Capture the cell that displays the provided text and extract its (X, Y) central coordinate. 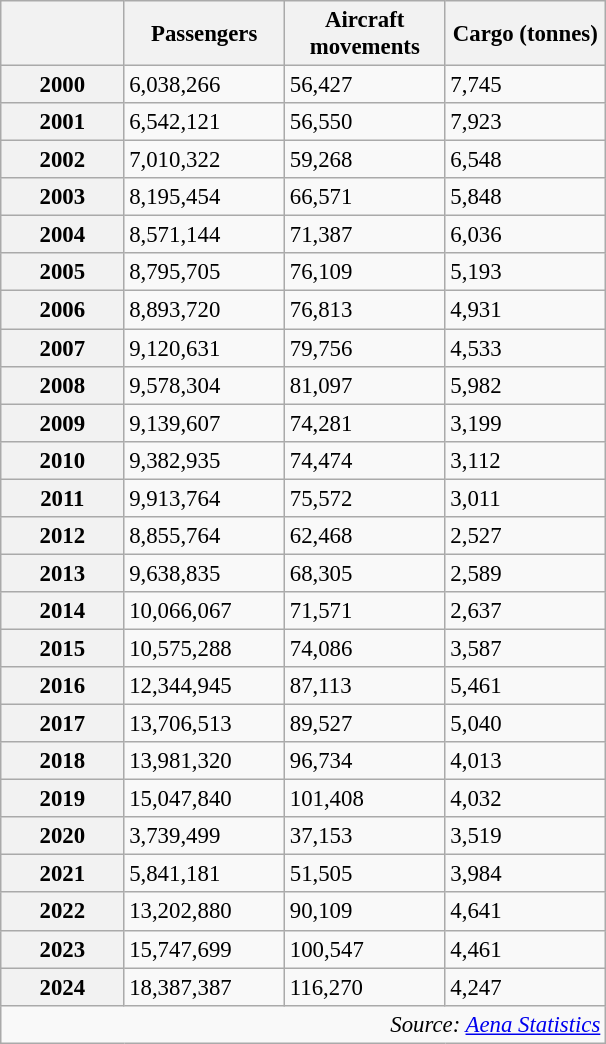
2,527 (526, 536)
5,193 (526, 273)
2001 (62, 122)
2002 (62, 160)
3,011 (526, 498)
6,036 (526, 235)
59,268 (364, 160)
7,923 (526, 122)
2017 (62, 724)
74,281 (364, 423)
3,112 (526, 460)
89,527 (364, 724)
2005 (62, 273)
2014 (62, 611)
9,913,764 (204, 498)
51,505 (364, 874)
66,571 (364, 197)
56,427 (364, 85)
4,533 (526, 348)
101,408 (364, 799)
2020 (62, 836)
3,984 (526, 874)
5,461 (526, 686)
2012 (62, 536)
2011 (62, 498)
8,855,764 (204, 536)
8,893,720 (204, 310)
75,572 (364, 498)
13,981,320 (204, 761)
2018 (62, 761)
5,982 (526, 385)
12,344,945 (204, 686)
2024 (62, 987)
6,038,266 (204, 85)
3,739,499 (204, 836)
2013 (62, 573)
8,195,454 (204, 197)
2,637 (526, 611)
9,120,631 (204, 348)
4,247 (526, 987)
Aircraft movements (364, 34)
2003 (62, 197)
2021 (62, 874)
90,109 (364, 912)
2023 (62, 949)
2004 (62, 235)
74,474 (364, 460)
71,571 (364, 611)
4,013 (526, 761)
2009 (62, 423)
56,550 (364, 122)
8,795,705 (204, 273)
116,270 (364, 987)
9,578,304 (204, 385)
2008 (62, 385)
68,305 (364, 573)
2000 (62, 85)
9,638,835 (204, 573)
Source: Aena Statistics (304, 1024)
Passengers (204, 34)
6,548 (526, 160)
2019 (62, 799)
13,706,513 (204, 724)
5,848 (526, 197)
13,202,880 (204, 912)
18,387,387 (204, 987)
15,747,699 (204, 949)
76,109 (364, 273)
Cargo (tonnes) (526, 34)
62,468 (364, 536)
7,745 (526, 85)
6,542,121 (204, 122)
10,066,067 (204, 611)
4,032 (526, 799)
2,589 (526, 573)
4,931 (526, 310)
76,813 (364, 310)
2022 (62, 912)
10,575,288 (204, 648)
96,734 (364, 761)
7,010,322 (204, 160)
87,113 (364, 686)
71,387 (364, 235)
37,153 (364, 836)
15,047,840 (204, 799)
79,756 (364, 348)
3,587 (526, 648)
2006 (62, 310)
5,841,181 (204, 874)
2007 (62, 348)
3,519 (526, 836)
100,547 (364, 949)
3,199 (526, 423)
8,571,144 (204, 235)
4,461 (526, 949)
2010 (62, 460)
2015 (62, 648)
9,139,607 (204, 423)
9,382,935 (204, 460)
4,641 (526, 912)
81,097 (364, 385)
74,086 (364, 648)
5,040 (526, 724)
2016 (62, 686)
